Output the (X, Y) coordinate of the center of the cell containing the given text.  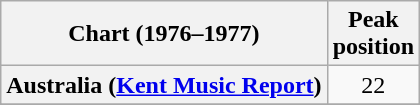
Peakposition (373, 34)
Chart (1976–1977) (164, 34)
22 (373, 85)
Australia (Kent Music Report) (164, 85)
